Search for the cell housing the specified text and yield its (X, Y) center coordinate. 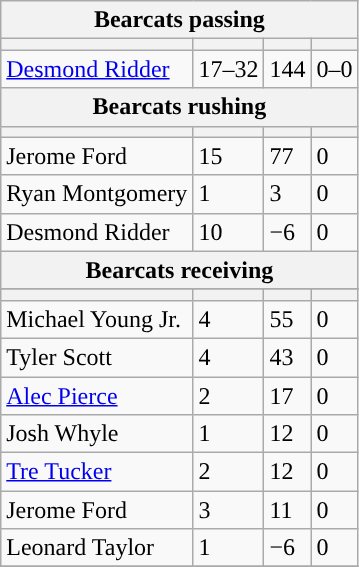
55 (288, 319)
Leonard Taylor (97, 548)
10 (228, 232)
15 (228, 156)
77 (288, 156)
Bearcats rushing (180, 107)
17–32 (228, 69)
Bearcats passing (180, 20)
Tre Tucker (97, 472)
Bearcats receiving (180, 270)
144 (288, 69)
Josh Whyle (97, 434)
Tyler Scott (97, 357)
11 (288, 510)
43 (288, 357)
Alec Pierce (97, 395)
Ryan Montgomery (97, 194)
Michael Young Jr. (97, 319)
0–0 (334, 69)
17 (288, 395)
